Search for the cell housing the specified text and yield its [X, Y] center coordinate. 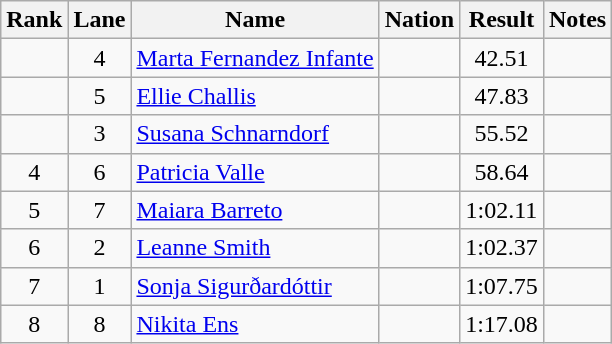
1 [100, 286]
Leanne Smith [255, 248]
Maiara Barreto [255, 210]
Ellie Challis [255, 96]
Sonja Sigurðardóttir [255, 286]
47.83 [502, 96]
1:17.08 [502, 324]
58.64 [502, 172]
Notes [577, 20]
1:02.11 [502, 210]
Result [502, 20]
42.51 [502, 58]
Rank [34, 20]
Marta Fernandez Infante [255, 58]
Name [255, 20]
Nation [419, 20]
55.52 [502, 134]
Patricia Valle [255, 172]
Susana Schnarndorf [255, 134]
Nikita Ens [255, 324]
Lane [100, 20]
2 [100, 248]
3 [100, 134]
1:07.75 [502, 286]
1:02.37 [502, 248]
